Determine the (x, y) coordinate at the center of the cell enclosing the given text.  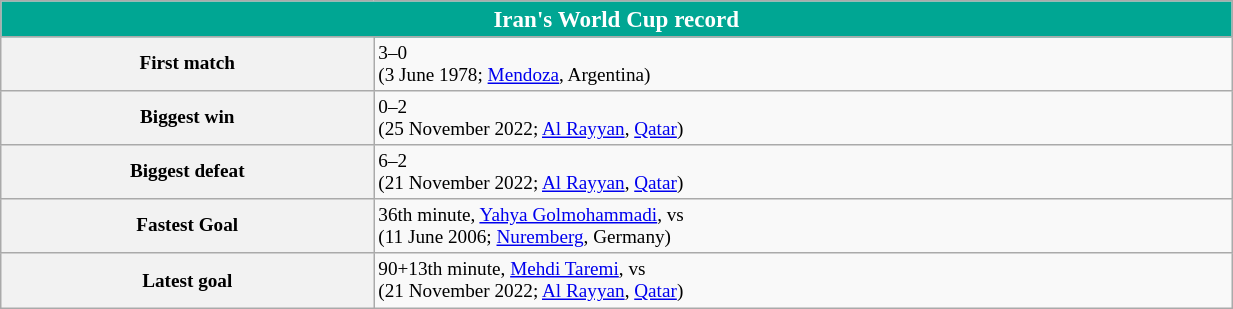
Latest goal (188, 280)
Biggest win (188, 118)
36th minute, Yahya Golmohammadi, vs (11 June 2006; Nuremberg, Germany) (803, 226)
Iran's World Cup record (616, 19)
0–2 (25 November 2022; Al Rayyan, Qatar) (803, 118)
3–0 (3 June 1978; Mendoza, Argentina) (803, 64)
6–2 (21 November 2022; Al Rayyan, Qatar) (803, 172)
Fastest Goal (188, 226)
90+13th minute, Mehdi Taremi, vs (21 November 2022; Al Rayyan, Qatar) (803, 280)
Biggest defeat (188, 172)
First match (188, 64)
